Return the (x, y) coordinate for the center point of the cell that contains the specified text.  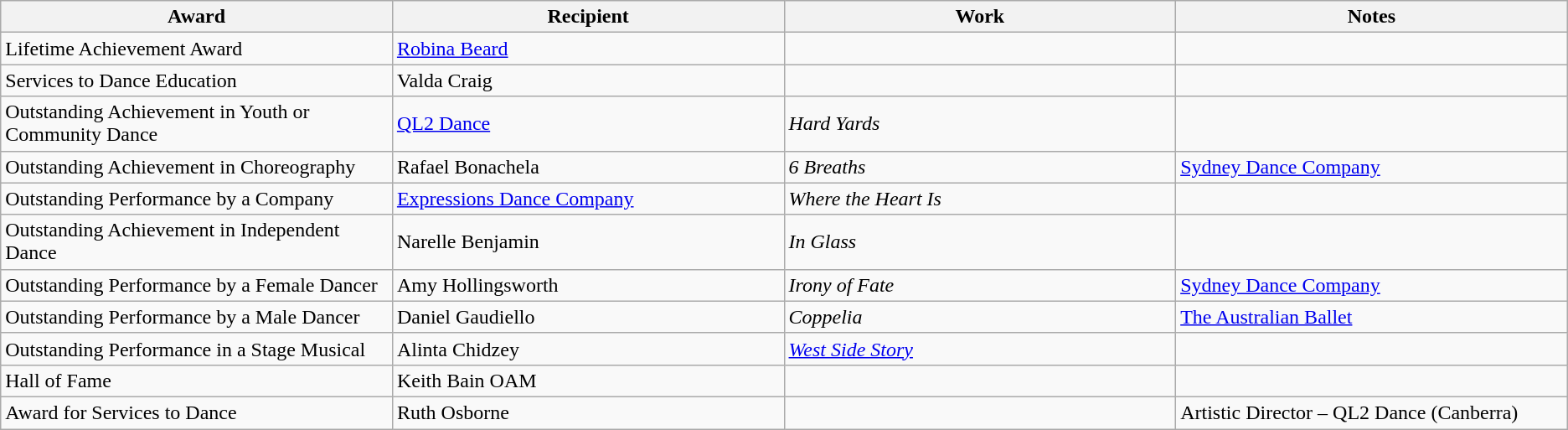
Outstanding Performance by a Male Dancer (197, 317)
Award (197, 17)
Outstanding Performance by a Female Dancer (197, 285)
Where the Heart Is (980, 199)
Outstanding Achievement in Independent Dance (197, 241)
Narelle Benjamin (588, 241)
Award for Services to Dance (197, 412)
Valda Craig (588, 80)
Irony of Fate (980, 285)
Amy Hollingsworth (588, 285)
Coppelia (980, 317)
West Side Story (980, 349)
Artistic Director – QL2 Dance (Canberra) (1372, 412)
In Glass (980, 241)
Notes (1372, 17)
Alinta Chidzey (588, 349)
Outstanding Performance by a Company (197, 199)
Expressions Dance Company (588, 199)
Keith Bain OAM (588, 381)
6 Breaths (980, 167)
Outstanding Achievement in Youth or Community Dance (197, 124)
Robina Beard (588, 49)
QL2 Dance (588, 124)
Recipient (588, 17)
Services to Dance Education (197, 80)
Lifetime Achievement Award (197, 49)
Hall of Fame (197, 381)
Outstanding Achievement in Choreography (197, 167)
Outstanding Performance in a Stage Musical (197, 349)
Hard Yards (980, 124)
Rafael Bonachela (588, 167)
Daniel Gaudiello (588, 317)
The Australian Ballet (1372, 317)
Ruth Osborne (588, 412)
Work (980, 17)
